Output the [X, Y] coordinate of the center of the cell containing the given text.  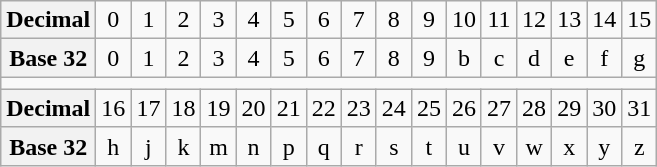
17 [148, 108]
g [640, 58]
24 [394, 108]
s [394, 146]
25 [428, 108]
23 [358, 108]
11 [498, 20]
c [498, 58]
22 [324, 108]
28 [534, 108]
z [640, 146]
q [324, 146]
30 [604, 108]
n [254, 146]
t [428, 146]
13 [570, 20]
10 [464, 20]
15 [640, 20]
k [184, 146]
18 [184, 108]
j [148, 146]
r [358, 146]
29 [570, 108]
27 [498, 108]
31 [640, 108]
20 [254, 108]
d [534, 58]
u [464, 146]
16 [114, 108]
y [604, 146]
w [534, 146]
x [570, 146]
f [604, 58]
b [464, 58]
e [570, 58]
26 [464, 108]
p [288, 146]
h [114, 146]
12 [534, 20]
m [218, 146]
21 [288, 108]
19 [218, 108]
14 [604, 20]
v [498, 146]
